Locate the cell with the specified text and output its (X, Y) center coordinate. 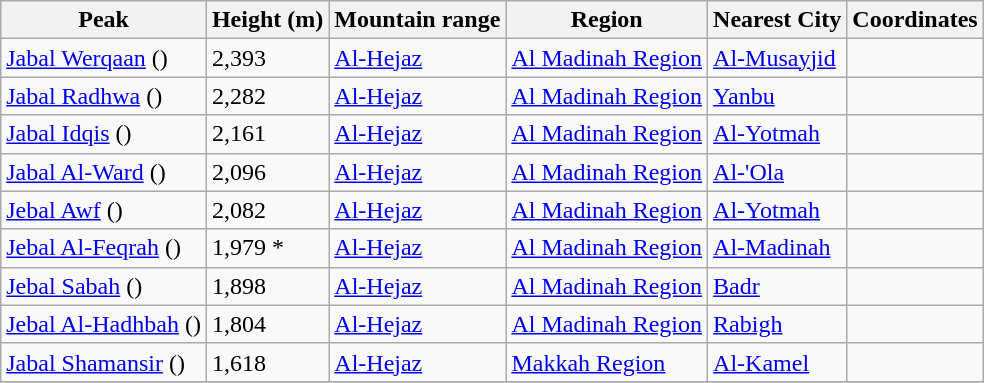
Badr (778, 286)
Jebal Sabah () (104, 286)
Yanbu (778, 96)
Al-Musayjid (778, 58)
Peak (104, 20)
Jabal Werqaan () (104, 58)
Makkah Region (607, 362)
Jebal Al-Feqrah () (104, 248)
Al-Kamel (778, 362)
2,161 (267, 134)
Jabal Shamansir () (104, 362)
Region (607, 20)
2,393 (267, 58)
Jabal Al-Ward () (104, 172)
1,618 (267, 362)
Jabal Radhwa () (104, 96)
Nearest City (778, 20)
Rabigh (778, 324)
1,898 (267, 286)
Mountain range (418, 20)
Al-'Ola (778, 172)
1,804 (267, 324)
2,082 (267, 210)
Jabal Idqis () (104, 134)
2,096 (267, 172)
Jebal Awf () (104, 210)
1,979 * (267, 248)
Al-Madinah (778, 248)
Height (m) (267, 20)
Jebal Al-Hadhbah () (104, 324)
Coordinates (915, 20)
2,282 (267, 96)
